Search for the cell housing the specified text and yield its [X, Y] center coordinate. 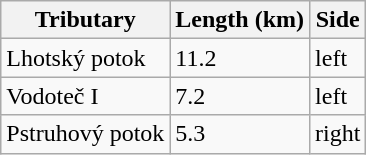
11.2 [240, 58]
Lhotský potok [86, 58]
Vodoteč I [86, 96]
Tributary [86, 20]
Pstruhový potok [86, 134]
7.2 [240, 96]
Length (km) [240, 20]
5.3 [240, 134]
Side [338, 20]
right [338, 134]
